Extract the (x, y) coordinate from the center of the cell holding the provided text.  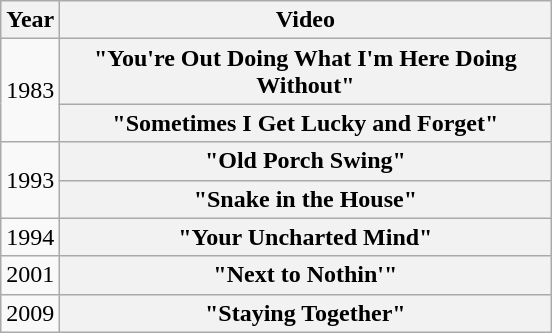
"You're Out Doing What I'm Here Doing Without" (306, 72)
"Sometimes I Get Lucky and Forget" (306, 123)
"Staying Together" (306, 313)
"Snake in the House" (306, 199)
2009 (30, 313)
Year (30, 20)
1994 (30, 237)
Video (306, 20)
1993 (30, 180)
"Next to Nothin'" (306, 275)
1983 (30, 90)
"Old Porch Swing" (306, 161)
"Your Uncharted Mind" (306, 237)
2001 (30, 275)
